Extract the [X, Y] coordinate from the center of the cell holding the provided text.  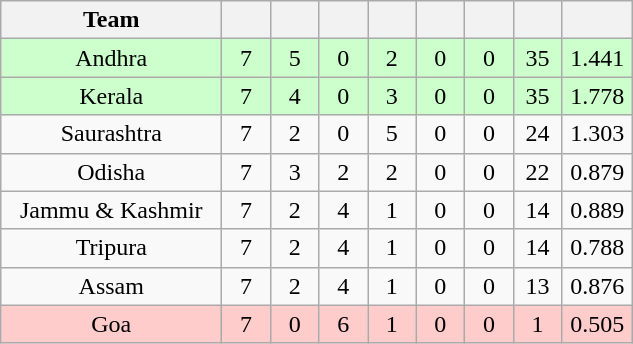
0.505 [598, 324]
0.876 [598, 286]
24 [538, 134]
6 [344, 324]
0.879 [598, 172]
Saurashtra [112, 134]
1.303 [598, 134]
1.441 [598, 58]
13 [538, 286]
Tripura [112, 248]
22 [538, 172]
1.778 [598, 96]
Odisha [112, 172]
0.889 [598, 210]
0.788 [598, 248]
Assam [112, 286]
Andhra [112, 58]
Kerala [112, 96]
Jammu & Kashmir [112, 210]
Goa [112, 324]
Team [112, 20]
